Return (X, Y) of the center of cell containing provided text 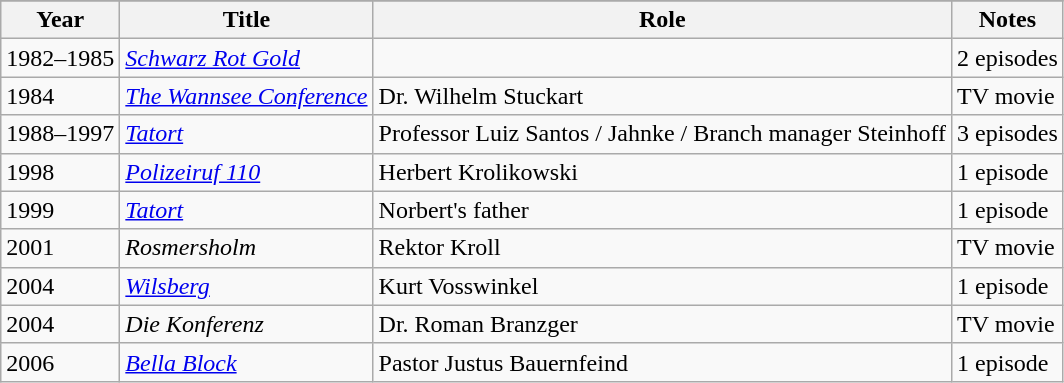
1988–1997 (60, 134)
Dr. Wilhelm Stuckart (662, 96)
3 episodes (1008, 134)
Norbert's father (662, 210)
The Wannsee Conference (246, 96)
2001 (60, 248)
Professor Luiz Santos / Jahnke / Branch manager Steinhoff (662, 134)
Schwarz Rot Gold (246, 58)
Polizeiruf 110 (246, 172)
Wilsberg (246, 286)
2 episodes (1008, 58)
Kurt Vosswinkel (662, 286)
Herbert Krolikowski (662, 172)
1984 (60, 96)
Notes (1008, 20)
Title (246, 20)
2006 (60, 362)
Die Konferenz (246, 324)
Rektor Kroll (662, 248)
1998 (60, 172)
1982–1985 (60, 58)
Year (60, 20)
Bella Block (246, 362)
Role (662, 20)
Pastor Justus Bauernfeind (662, 362)
1999 (60, 210)
Dr. Roman Branzger (662, 324)
Rosmersholm (246, 248)
